Return [x, y] of the center of cell containing provided text 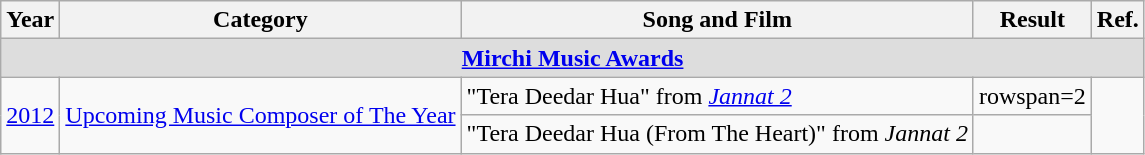
Result [1032, 20]
Song and Film [717, 20]
Ref. [1118, 20]
Upcoming Music Composer of The Year [260, 115]
"Tera Deedar Hua" from Jannat 2 [717, 96]
2012 [30, 115]
Year [30, 20]
rowspan=2 [1032, 96]
Category [260, 20]
"Tera Deedar Hua (From The Heart)" from Jannat 2 [717, 134]
Mirchi Music Awards [573, 58]
